From the cell containing the given text, extract its center point as (X, Y) coordinate. 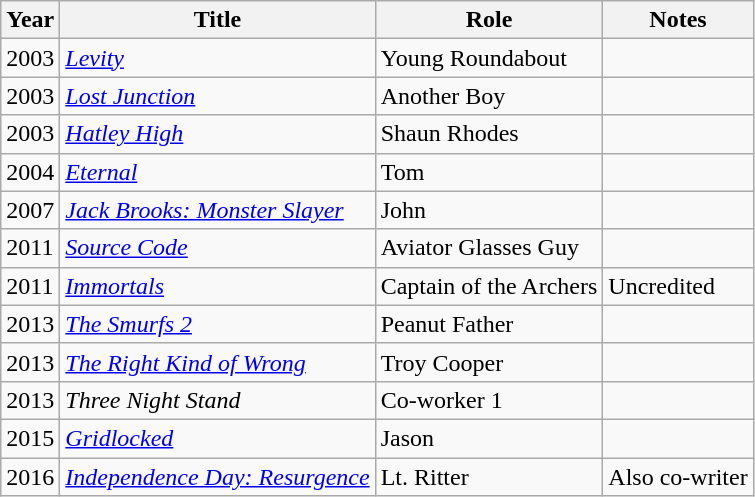
Peanut Father (489, 324)
Another Boy (489, 96)
Lost Junction (218, 96)
2015 (30, 438)
Young Roundabout (489, 58)
Jack Brooks: Monster Slayer (218, 210)
Title (218, 20)
Also co-writer (678, 477)
Lt. Ritter (489, 477)
Eternal (218, 172)
Role (489, 20)
The Right Kind of Wrong (218, 362)
Jason (489, 438)
The Smurfs 2 (218, 324)
Gridlocked (218, 438)
Immortals (218, 286)
Troy Cooper (489, 362)
2007 (30, 210)
Captain of the Archers (489, 286)
Notes (678, 20)
Levity (218, 58)
Co-worker 1 (489, 400)
Aviator Glasses Guy (489, 248)
Three Night Stand (218, 400)
Shaun Rhodes (489, 134)
Hatley High (218, 134)
Independence Day: Resurgence (218, 477)
2004 (30, 172)
2016 (30, 477)
Year (30, 20)
Tom (489, 172)
Uncredited (678, 286)
Source Code (218, 248)
John (489, 210)
